From the cell containing the given text, extract its center point as [X, Y] coordinate. 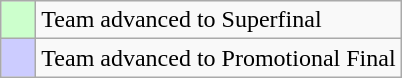
Team advanced to Promotional Final [218, 58]
Team advanced to Superfinal [218, 20]
